Scan for the cell matching the given text and deliver its [x, y] coordinate at center. 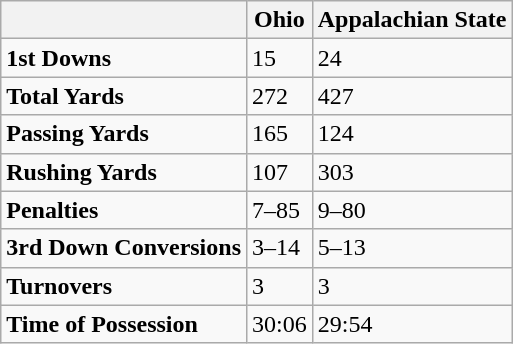
9–80 [412, 210]
Turnovers [124, 286]
124 [412, 134]
165 [280, 134]
3–14 [280, 248]
15 [280, 58]
Penalties [124, 210]
7–85 [280, 210]
30:06 [280, 324]
24 [412, 58]
29:54 [412, 324]
Total Yards [124, 96]
3rd Down Conversions [124, 248]
Appalachian State [412, 20]
Time of Possession [124, 324]
107 [280, 172]
5–13 [412, 248]
Rushing Yards [124, 172]
Ohio [280, 20]
1st Downs [124, 58]
Passing Yards [124, 134]
427 [412, 96]
272 [280, 96]
303 [412, 172]
